Scan for the cell matching the given text and deliver its [X, Y] coordinate at center. 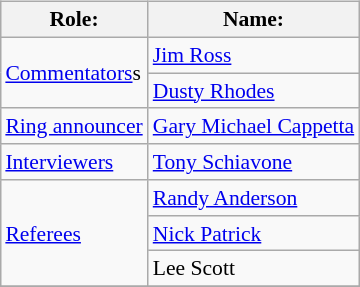
Randy Anderson [254, 198]
Name: [254, 20]
Tony Schiavone [254, 162]
Gary Michael Cappetta [254, 126]
Dusty Rhodes [254, 91]
Ring announcer [74, 126]
Referees [74, 234]
Lee Scott [254, 269]
Nick Patrick [254, 233]
Commentatorss [74, 72]
Jim Ross [254, 55]
Role: [74, 20]
Interviewers [74, 162]
